From the cell containing the given text, extract its center point as (X, Y) coordinate. 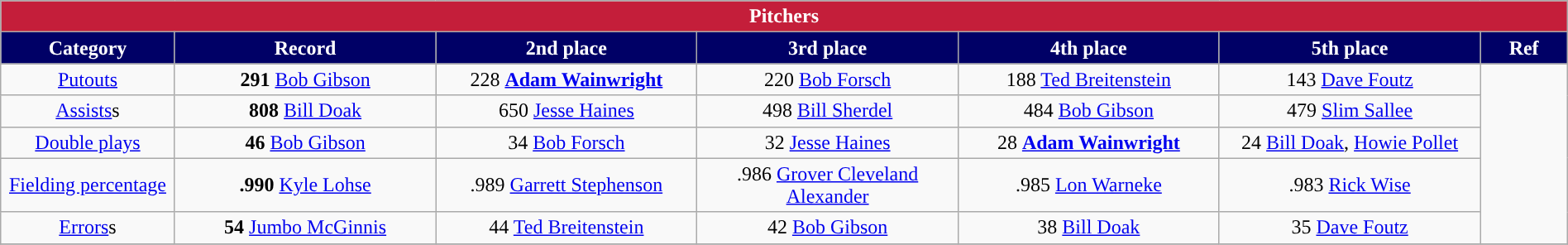
38 Bill Doak (1088, 228)
Record (305, 48)
Errorss (88, 228)
Category (88, 48)
479 Slim Sallee (1350, 111)
650 Jesse Haines (566, 111)
54 Jumbo McGinnis (305, 228)
808 Bill Doak (305, 111)
.983 Rick Wise (1350, 185)
5th place (1350, 48)
42 Bob Gibson (828, 228)
188 Ted Breitenstein (1088, 79)
3rd place (828, 48)
Assistss (88, 111)
.989 Garrett Stephenson (566, 185)
44 Ted Breitenstein (566, 228)
46 Bob Gibson (305, 142)
24 Bill Doak, Howie Pollet (1350, 142)
Ref (1523, 48)
28 Adam Wainwright (1088, 142)
Fielding percentage (88, 185)
220 Bob Forsch (828, 79)
484 Bob Gibson (1088, 111)
291 Bob Gibson (305, 79)
32 Jesse Haines (828, 142)
2nd place (566, 48)
.990 Kyle Lohse (305, 185)
Double plays (88, 142)
228 Adam Wainwright (566, 79)
34 Bob Forsch (566, 142)
.985 Lon Warneke (1088, 185)
143 Dave Foutz (1350, 79)
4th place (1088, 48)
498 Bill Sherdel (828, 111)
.986 Grover Cleveland Alexander (828, 185)
Pitchers (784, 17)
Putouts (88, 79)
35 Dave Foutz (1350, 228)
